Capture the cell that displays the provided text and extract its [X, Y] central coordinate. 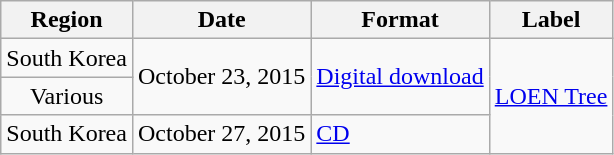
CD [400, 134]
Region [67, 20]
October 27, 2015 [221, 134]
LOEN Tree [551, 96]
Various [67, 96]
Date [221, 20]
October 23, 2015 [221, 77]
Digital download [400, 77]
Format [400, 20]
Label [551, 20]
